Search for the cell housing the specified text and yield its (x, y) center coordinate. 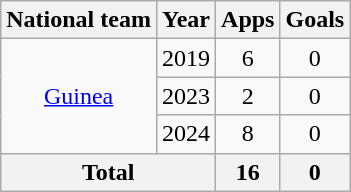
Goals (315, 20)
2023 (186, 96)
16 (248, 172)
8 (248, 134)
Guinea (79, 96)
Apps (248, 20)
Total (108, 172)
2019 (186, 58)
2024 (186, 134)
National team (79, 20)
6 (248, 58)
Year (186, 20)
2 (248, 96)
